Locate the cell with the specified text and output its [x, y] center coordinate. 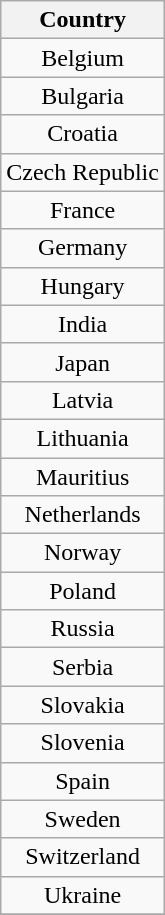
Spain [83, 781]
Japan [83, 362]
Hungary [83, 286]
Country [83, 20]
India [83, 324]
Norway [83, 553]
Switzerland [83, 857]
Poland [83, 591]
Lithuania [83, 438]
Russia [83, 629]
Netherlands [83, 515]
Serbia [83, 667]
Slovenia [83, 743]
Mauritius [83, 477]
Belgium [83, 58]
Ukraine [83, 895]
Latvia [83, 400]
Czech Republic [83, 172]
Croatia [83, 134]
Slovakia [83, 705]
Sweden [83, 819]
Bulgaria [83, 96]
Germany [83, 248]
France [83, 210]
